Scan for the cell matching the given text and deliver its [x, y] coordinate at center. 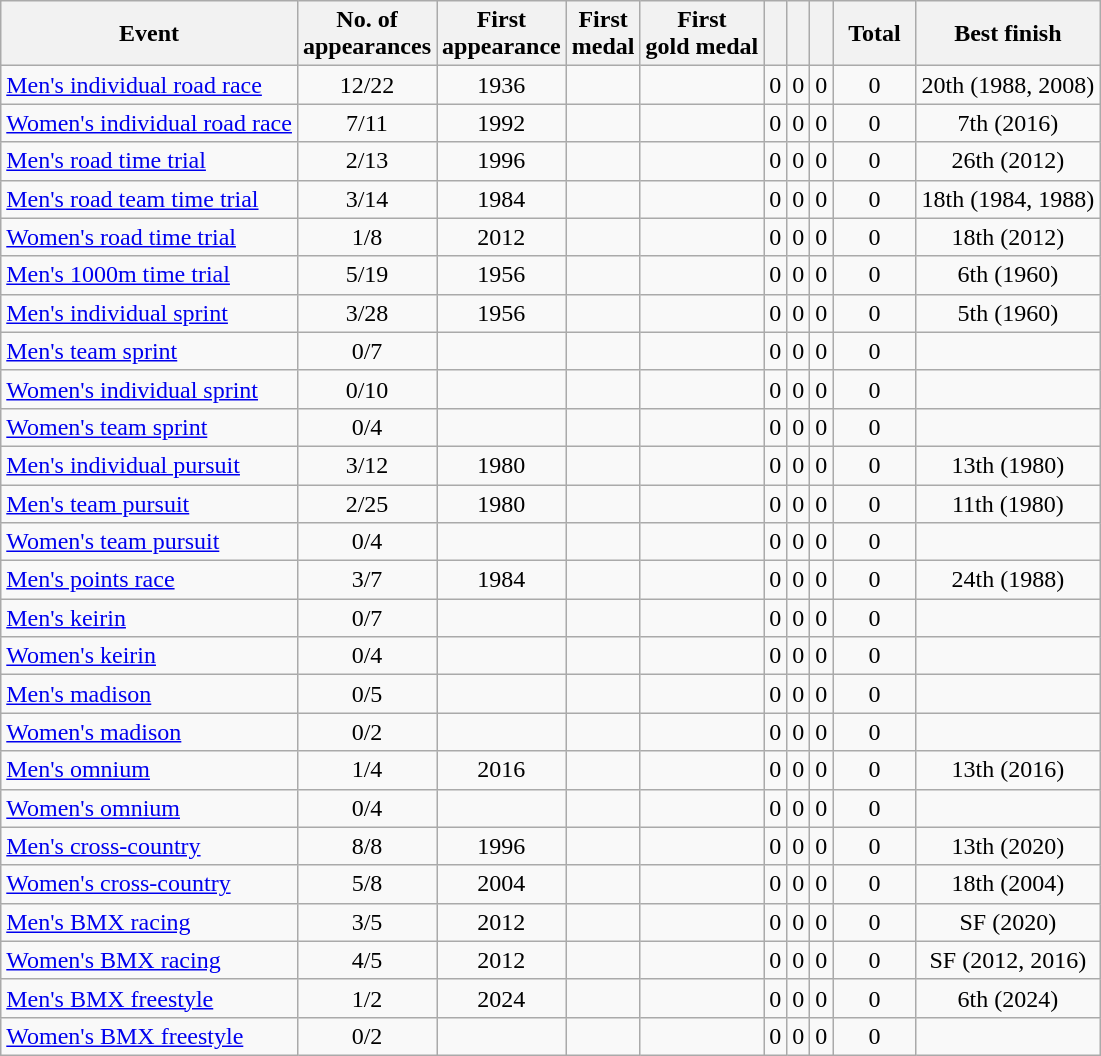
Women's madison [150, 732]
Women's road time trial [150, 237]
Firstappearance [501, 34]
Men's road time trial [150, 161]
5/8 [366, 884]
6th (2024) [1008, 998]
Firstmedal [603, 34]
3/14 [366, 199]
Women's BMX freestyle [150, 1036]
24th (1988) [1008, 580]
Men's cross-country [150, 846]
Firstgold medal [702, 34]
13th (1980) [1008, 465]
0/10 [366, 389]
Men's omnium [150, 770]
20th (1988, 2008) [1008, 85]
4/5 [366, 960]
No. ofappearances [366, 34]
2016 [501, 770]
Men's keirin [150, 618]
Men's 1000m time trial [150, 275]
1/2 [366, 998]
26th (2012) [1008, 161]
1936 [501, 85]
3/7 [366, 580]
3/5 [366, 922]
Men's madison [150, 694]
5th (1960) [1008, 313]
Best finish [1008, 34]
13th (2020) [1008, 846]
5/19 [366, 275]
Women's cross-country [150, 884]
7/11 [366, 123]
Men's individual road race [150, 85]
Men's individual sprint [150, 313]
Women's keirin [150, 656]
Women's omnium [150, 808]
11th (1980) [1008, 503]
7th (2016) [1008, 123]
18th (1984, 1988) [1008, 199]
1/8 [366, 237]
3/28 [366, 313]
0/5 [366, 694]
2/13 [366, 161]
3/12 [366, 465]
Men's individual pursuit [150, 465]
SF (2020) [1008, 922]
2024 [501, 998]
1/4 [366, 770]
Women's BMX racing [150, 960]
Women's individual sprint [150, 389]
18th (2012) [1008, 237]
Women's individual road race [150, 123]
13th (2016) [1008, 770]
Men's team sprint [150, 351]
1992 [501, 123]
Men's road team time trial [150, 199]
Event [150, 34]
Men's BMX racing [150, 922]
2/25 [366, 503]
Men's team pursuit [150, 503]
12/22 [366, 85]
Women's team pursuit [150, 542]
2004 [501, 884]
8/8 [366, 846]
6th (1960) [1008, 275]
Women's team sprint [150, 427]
Total [874, 34]
18th (2004) [1008, 884]
Men's BMX freestyle [150, 998]
Men's points race [150, 580]
SF (2012, 2016) [1008, 960]
